Extract the (x, y) coordinate from the center of the cell holding the provided text.  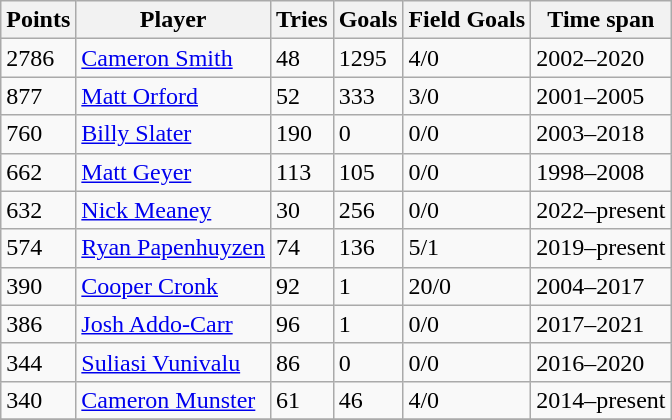
Cooper Cronk (174, 286)
113 (302, 172)
3/0 (467, 96)
1295 (368, 58)
190 (302, 134)
Billy Slater (174, 134)
Ryan Papenhuyzen (174, 248)
105 (368, 172)
92 (302, 286)
Josh Addo-Carr (174, 324)
30 (302, 210)
Matt Orford (174, 96)
Goals (368, 20)
Matt Geyer (174, 172)
2003–2018 (601, 134)
52 (302, 96)
386 (38, 324)
2016–2020 (601, 362)
2017–2021 (601, 324)
86 (302, 362)
48 (302, 58)
2786 (38, 58)
877 (38, 96)
632 (38, 210)
256 (368, 210)
Player (174, 20)
46 (368, 400)
5/1 (467, 248)
Tries (302, 20)
2019–present (601, 248)
Cameron Smith (174, 58)
Field Goals (467, 20)
662 (38, 172)
340 (38, 400)
96 (302, 324)
1998–2008 (601, 172)
Points (38, 20)
2022–present (601, 210)
333 (368, 96)
Nick Meaney (174, 210)
74 (302, 248)
Suliasi Vunivalu (174, 362)
574 (38, 248)
Cameron Munster (174, 400)
760 (38, 134)
344 (38, 362)
20/0 (467, 286)
2014–present (601, 400)
2001–2005 (601, 96)
2004–2017 (601, 286)
136 (368, 248)
2002–2020 (601, 58)
390 (38, 286)
61 (302, 400)
Time span (601, 20)
